Return the (X, Y) coordinate for the center point of the cell that contains the specified text.  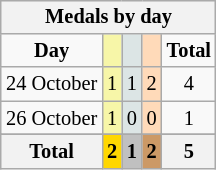
5 (189, 152)
4 (189, 84)
24 October (52, 84)
Medals by day (108, 17)
26 October (52, 118)
Day (52, 51)
